Pinpoint the cell where the given text exists, returning its [x, y] midpoint coordinate. 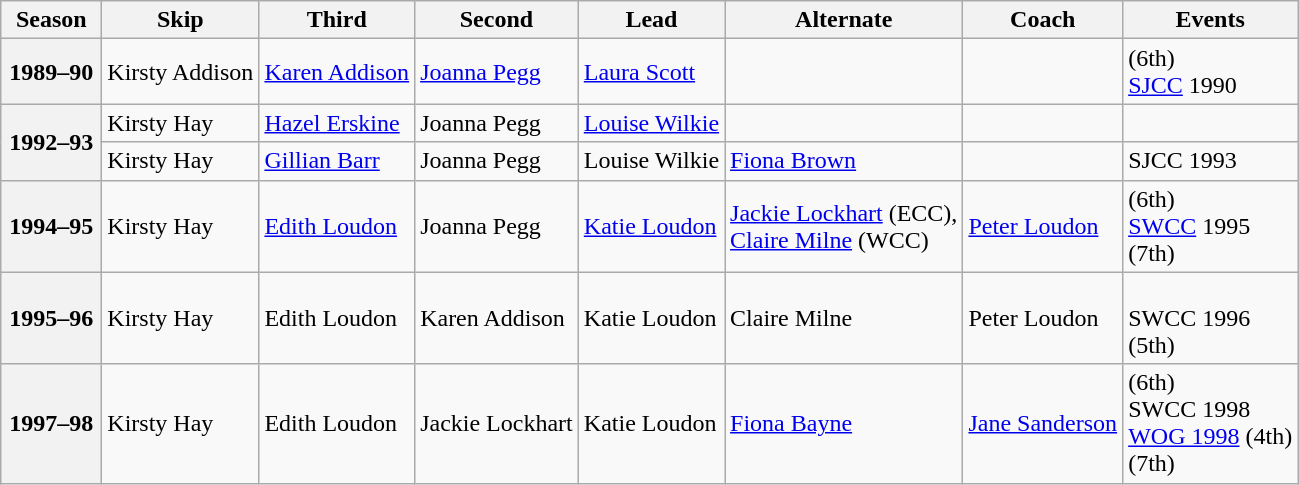
Season [52, 20]
Jackie Lockhart (ECC),Claire Milne (WCC) [844, 226]
Gillian Barr [337, 161]
1995–96 [52, 318]
Kirsty Addison [180, 72]
SWCC 1996 (5th) [1210, 318]
Jackie Lockhart [497, 424]
Coach [1043, 20]
1994–95 [52, 226]
Hazel Erskine [337, 123]
Laura Scott [651, 72]
Claire Milne [844, 318]
1992–93 [52, 142]
(6th)SWCC 1995 (7th) [1210, 226]
Skip [180, 20]
(6th)SWCC 1998 WOG 1998 (4th) (7th) [1210, 424]
Second [497, 20]
SJCC 1993 [1210, 161]
(6th)SJCC 1990 [1210, 72]
Lead [651, 20]
Jane Sanderson [1043, 424]
Fiona Brown [844, 161]
Events [1210, 20]
1989–90 [52, 72]
1997–98 [52, 424]
Alternate [844, 20]
Fiona Bayne [844, 424]
Third [337, 20]
